Pinpoint the cell where the given text exists, returning its (x, y) midpoint coordinate. 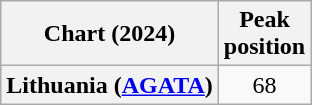
68 (264, 85)
Chart (2024) (110, 34)
Peakposition (264, 34)
Lithuania (AGATA) (110, 85)
